Return (X, Y) of the center of cell containing provided text 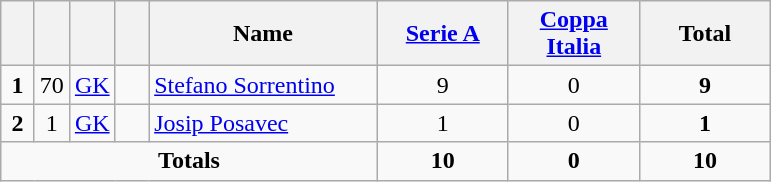
Totals (189, 161)
Stefano Sorrentino (264, 85)
70 (52, 85)
Josip Posavec (264, 123)
Total (704, 34)
Serie A (442, 34)
Coppa Italia (574, 34)
Name (264, 34)
2 (18, 123)
